Output the [X, Y] coordinate of the center of the cell containing the given text.  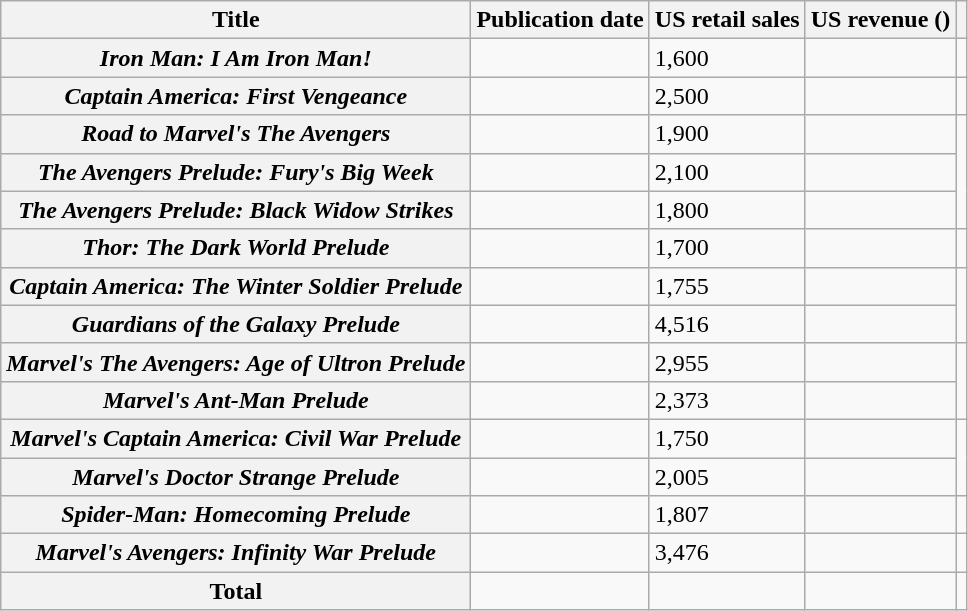
2,100 [727, 172]
Marvel's Captain America: Civil War Prelude [236, 438]
Thor: The Dark World Prelude [236, 248]
2,500 [727, 96]
4,516 [727, 324]
US retail sales [727, 20]
2,005 [727, 477]
Title [236, 20]
2,955 [727, 362]
1,800 [727, 210]
Captain America: The Winter Soldier Prelude [236, 286]
1,755 [727, 286]
Iron Man: I Am Iron Man! [236, 58]
Marvel's Ant-Man Prelude [236, 400]
2,373 [727, 400]
Total [236, 591]
The Avengers Prelude: Fury's Big Week [236, 172]
Marvel's The Avengers: Age of Ultron Prelude [236, 362]
Guardians of the Galaxy Prelude [236, 324]
1,900 [727, 134]
1,600 [727, 58]
The Avengers Prelude: Black Widow Strikes [236, 210]
Publication date [560, 20]
1,700 [727, 248]
US revenue () [880, 20]
1,750 [727, 438]
3,476 [727, 553]
1,807 [727, 515]
Spider-Man: Homecoming Prelude [236, 515]
Road to Marvel's The Avengers [236, 134]
Captain America: First Vengeance [236, 96]
Marvel's Avengers: Infinity War Prelude [236, 553]
Marvel's Doctor Strange Prelude [236, 477]
